Search for the cell housing the specified text and yield its (x, y) center coordinate. 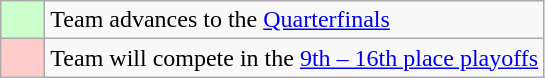
Team advances to the Quarterfinals (294, 20)
Team will compete in the 9th – 16th place playoffs (294, 58)
